Return [x, y] of the center of cell containing provided text 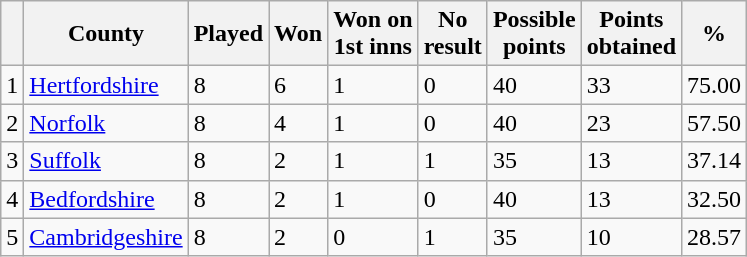
6 [298, 85]
Hertfordshire [106, 85]
57.50 [714, 123]
Norfolk [106, 123]
Possiblepoints [534, 34]
Bedfordshire [106, 199]
% [714, 34]
3 [12, 161]
33 [631, 85]
75.00 [714, 85]
Cambridgeshire [106, 237]
Won [298, 34]
Won on1st inns [373, 34]
23 [631, 123]
Played [228, 34]
32.50 [714, 199]
28.57 [714, 237]
County [106, 34]
37.14 [714, 161]
10 [631, 237]
5 [12, 237]
Suffolk [106, 161]
Pointsobtained [631, 34]
Noresult [452, 34]
